Extract the [X, Y] coordinate from the center of the cell holding the provided text.  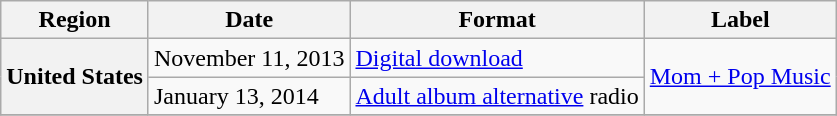
Region [75, 20]
Adult album alternative radio [497, 96]
Label [740, 20]
Digital download [497, 58]
Format [497, 20]
January 13, 2014 [248, 96]
Date [248, 20]
United States [75, 77]
Mom + Pop Music [740, 77]
November 11, 2013 [248, 58]
